Detect which cell encompasses the target text, then output its [x, y] center coordinate. 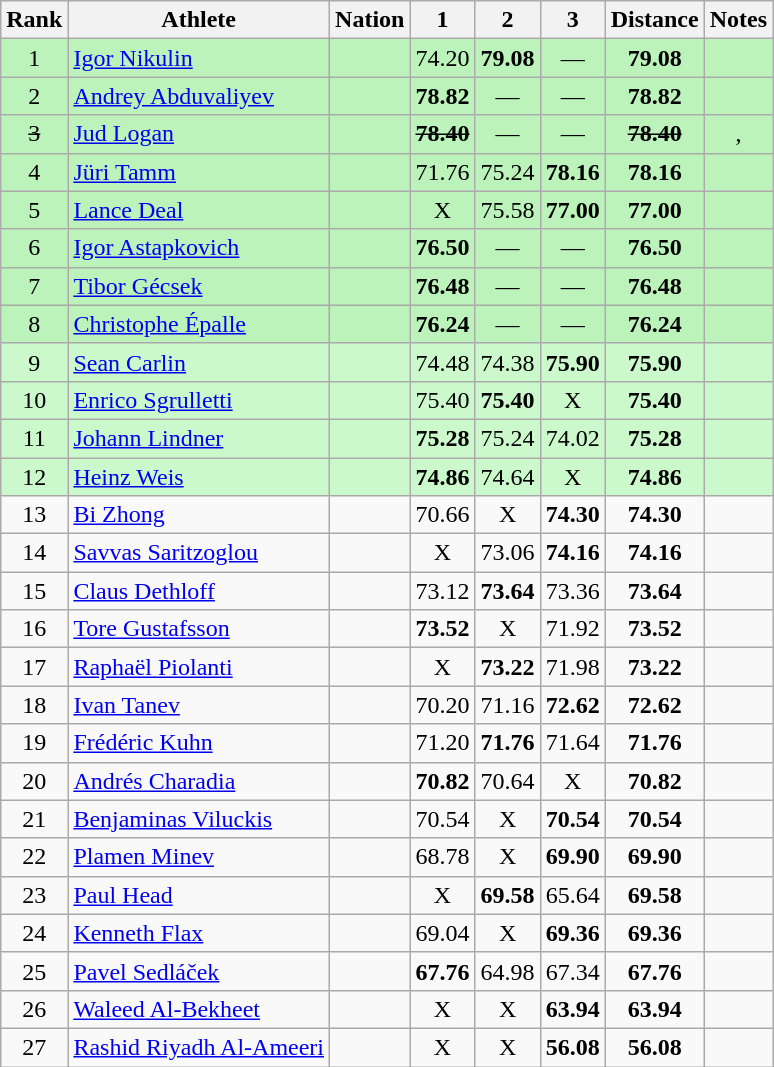
19 [34, 743]
70.66 [442, 515]
74.38 [508, 362]
Frédéric Kuhn [199, 743]
65.64 [572, 895]
Notes [738, 20]
Claus Dethloff [199, 591]
69.04 [442, 933]
Plamen Minev [199, 857]
8 [34, 324]
Paul Head [199, 895]
12 [34, 477]
70.64 [508, 781]
Tibor Gécsek [199, 286]
Distance [654, 20]
71.98 [572, 667]
68.78 [442, 857]
18 [34, 705]
Christophe Épalle [199, 324]
Rashid Riyadh Al-Ameeri [199, 1047]
67.34 [572, 971]
Igor Astapkovich [199, 248]
Waleed Al-Bekheet [199, 1009]
75.58 [508, 210]
9 [34, 362]
74.64 [508, 477]
Johann Lindner [199, 438]
Sean Carlin [199, 362]
21 [34, 819]
Savvas Saritzoglou [199, 553]
73.36 [572, 591]
Bi Zhong [199, 515]
Lance Deal [199, 210]
Jüri Tamm [199, 172]
64.98 [508, 971]
Raphaël Piolanti [199, 667]
13 [34, 515]
Jud Logan [199, 134]
10 [34, 400]
22 [34, 857]
71.16 [508, 705]
71.64 [572, 743]
27 [34, 1047]
5 [34, 210]
Andrés Charadia [199, 781]
11 [34, 438]
15 [34, 591]
74.02 [572, 438]
Athlete [199, 20]
16 [34, 629]
70.20 [442, 705]
Enrico Sgrulletti [199, 400]
74.20 [442, 58]
Pavel Sedláček [199, 971]
14 [34, 553]
26 [34, 1009]
Ivan Tanev [199, 705]
Andrey Abduvaliyev [199, 96]
71.20 [442, 743]
73.06 [508, 553]
17 [34, 667]
6 [34, 248]
Igor Nikulin [199, 58]
Tore Gustafsson [199, 629]
4 [34, 172]
, [738, 134]
73.12 [442, 591]
7 [34, 286]
23 [34, 895]
Benjaminas Viluckis [199, 819]
74.48 [442, 362]
Nation [370, 20]
Kenneth Flax [199, 933]
71.92 [572, 629]
20 [34, 781]
Rank [34, 20]
25 [34, 971]
Heinz Weis [199, 477]
24 [34, 933]
